From the cell containing the given text, extract its center point as [X, Y] coordinate. 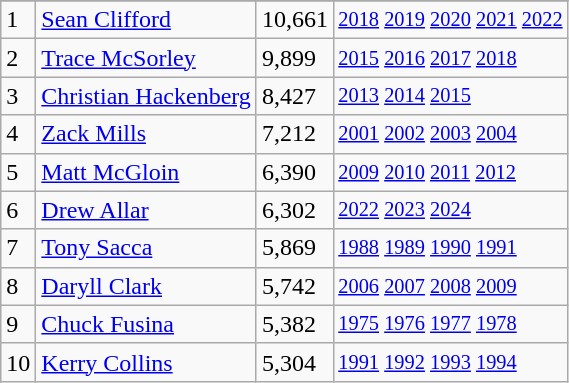
9,899 [294, 58]
1991 1992 1993 1994 [450, 362]
3 [18, 96]
6,390 [294, 172]
2 [18, 58]
Zack Mills [146, 134]
Drew Allar [146, 210]
9 [18, 324]
5,869 [294, 248]
5,304 [294, 362]
Daryll Clark [146, 286]
7 [18, 248]
1988 1989 1990 1991 [450, 248]
2001 2002 2003 2004 [450, 134]
Christian Hackenberg [146, 96]
5,742 [294, 286]
10,661 [294, 20]
1975 1976 1977 1978 [450, 324]
2006 2007 2008 2009 [450, 286]
Kerry Collins [146, 362]
6 [18, 210]
5,382 [294, 324]
Chuck Fusina [146, 324]
Sean Clifford [146, 20]
2018 2019 2020 2021 2022 [450, 20]
2022 2023 2024 [450, 210]
10 [18, 362]
Trace McSorley [146, 58]
4 [18, 134]
Matt McGloin [146, 172]
7,212 [294, 134]
Tony Sacca [146, 248]
6,302 [294, 210]
8 [18, 286]
2009 2010 2011 2012 [450, 172]
2013 2014 2015 [450, 96]
5 [18, 172]
8,427 [294, 96]
2015 2016 2017 2018 [450, 58]
1 [18, 20]
